Scan for the cell matching the given text and deliver its [X, Y] coordinate at center. 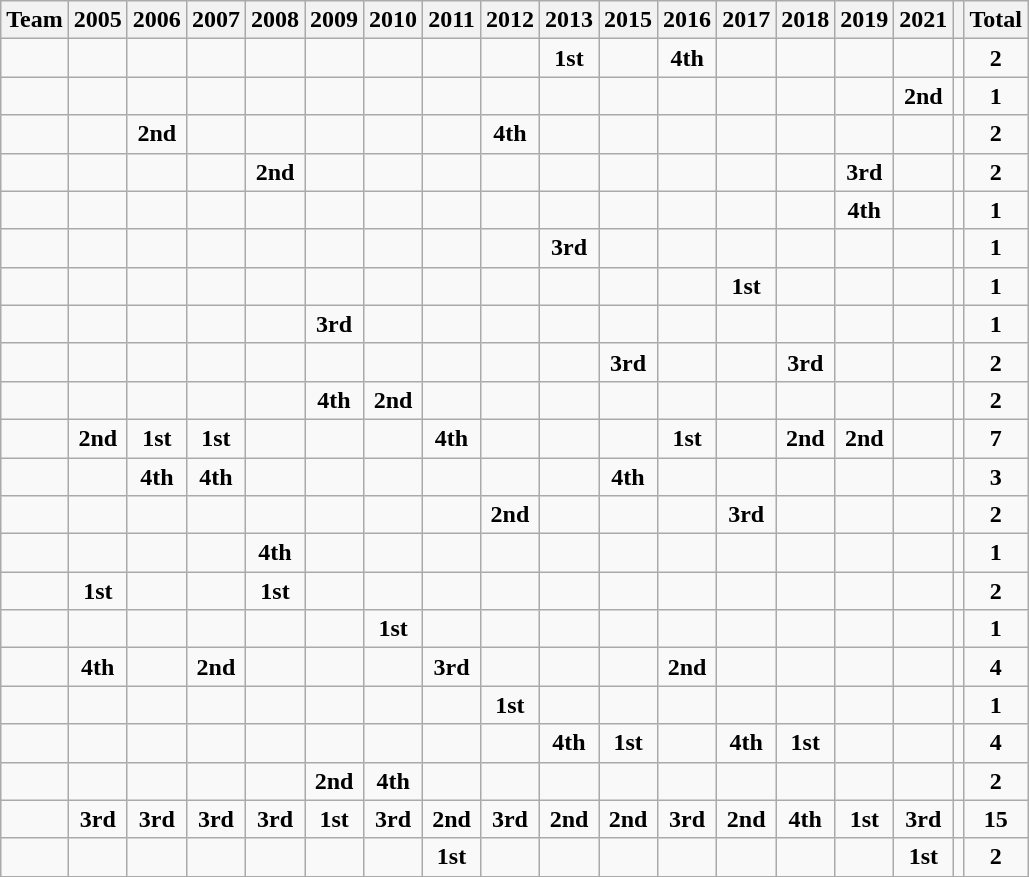
2012 [510, 20]
2019 [864, 20]
2018 [806, 20]
Total [996, 20]
2021 [924, 20]
2007 [216, 20]
2005 [98, 20]
7 [996, 438]
2013 [568, 20]
2011 [452, 20]
Team [35, 20]
2016 [688, 20]
2017 [746, 20]
2010 [394, 20]
15 [996, 819]
2009 [334, 20]
2006 [156, 20]
2015 [628, 20]
3 [996, 477]
2008 [274, 20]
